From the cell containing the given text, extract its center point as [x, y] coordinate. 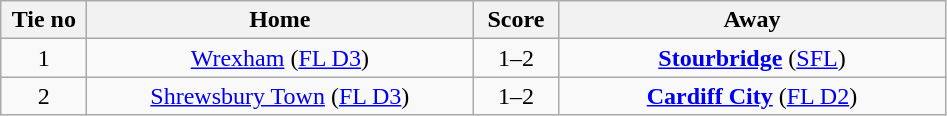
Stourbridge (SFL) [752, 58]
Wrexham (FL D3) [280, 58]
Shrewsbury Town (FL D3) [280, 96]
Cardiff City (FL D2) [752, 96]
Home [280, 20]
Away [752, 20]
1 [44, 58]
2 [44, 96]
Tie no [44, 20]
Score [516, 20]
